Output the [X, Y] coordinate of the center of the cell containing the given text.  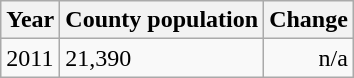
Year [30, 20]
County population [162, 20]
n/a [309, 58]
2011 [30, 58]
Change [309, 20]
21,390 [162, 58]
